Identify which cell holds the provided text, then report its (X, Y) central coordinate. 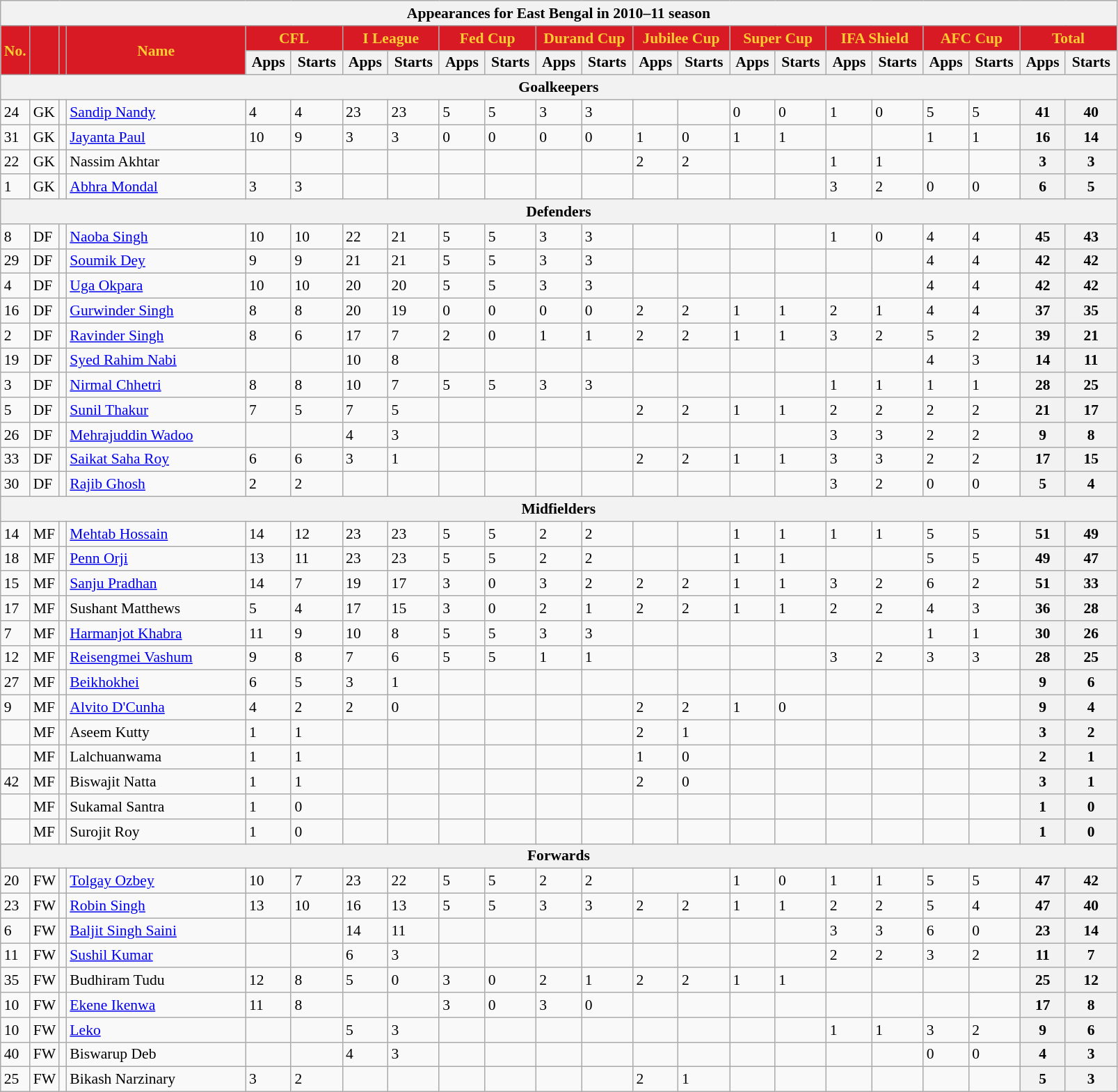
29 (15, 261)
Total (1069, 38)
Penn Orji (156, 559)
37 (1043, 311)
24 (15, 113)
Appearances for East Bengal in 2010–11 season (559, 13)
Goalkeepers (559, 88)
Rajib Ghosh (156, 484)
Alvito D'Cunha (156, 708)
43 (1091, 237)
Nirmal Chhetri (156, 386)
45 (1043, 237)
Aseem Kutty (156, 732)
IFA Shield (875, 38)
18 (15, 559)
Forwards (559, 856)
Biswarup Deb (156, 1054)
Harmanjot Khabra (156, 633)
Sandip Nandy (156, 113)
39 (1043, 335)
Gurwinder Singh (156, 311)
Lalchuanwama (156, 757)
Durand Cup (584, 38)
AFC Cup (971, 38)
I League (391, 38)
Abhra Mondal (156, 187)
No. (15, 50)
Mehrajuddin Wadoo (156, 435)
CFL (294, 38)
Reisengmei Vashum (156, 658)
Sunil Thakur (156, 410)
Naoba Singh (156, 237)
Midfielders (559, 509)
Syed Rahim Nabi (156, 361)
Soumik Dey (156, 261)
Bikash Narzinary (156, 1079)
Biswajit Natta (156, 782)
Jubilee Cup (680, 38)
Leko (156, 1030)
Tolgay Ozbey (156, 881)
Uga Okpara (156, 286)
Jayanta Paul (156, 137)
Surojit Roy (156, 832)
Defenders (559, 212)
36 (1043, 608)
Ravinder Singh (156, 335)
Baljit Singh Saini (156, 931)
41 (1043, 113)
Robin Singh (156, 906)
27 (15, 683)
Ekene Ikenwa (156, 1005)
31 (15, 137)
Super Cup (778, 38)
Saikat Saha Roy (156, 459)
Sushant Matthews (156, 608)
Fed Cup (487, 38)
Sushil Kumar (156, 956)
Sukamal Santra (156, 807)
Mehtab Hossain (156, 534)
Sanju Pradhan (156, 584)
Beikhokhei (156, 683)
Nassim Akhtar (156, 162)
Name (156, 50)
Budhiram Tudu (156, 981)
